Pinpoint the cell where the given text exists, returning its (X, Y) midpoint coordinate. 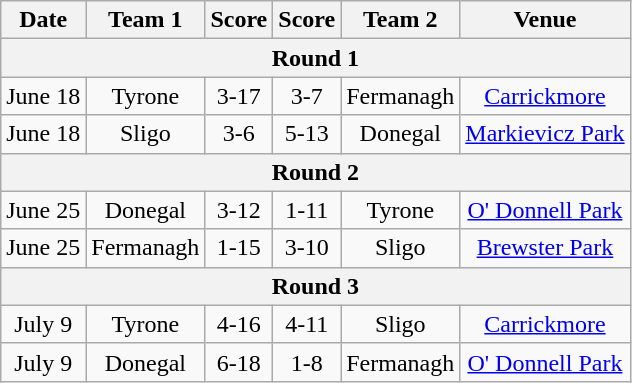
Team 1 (146, 20)
4-11 (307, 324)
3-7 (307, 96)
5-13 (307, 134)
3-10 (307, 248)
3-17 (239, 96)
Round 1 (316, 58)
Round 2 (316, 172)
4-16 (239, 324)
3-6 (239, 134)
1-15 (239, 248)
Markievicz Park (545, 134)
Date (44, 20)
6-18 (239, 362)
1-8 (307, 362)
Round 3 (316, 286)
3-12 (239, 210)
Team 2 (400, 20)
1-11 (307, 210)
Venue (545, 20)
Brewster Park (545, 248)
